Output the [x, y] coordinate of the center of the cell containing the given text.  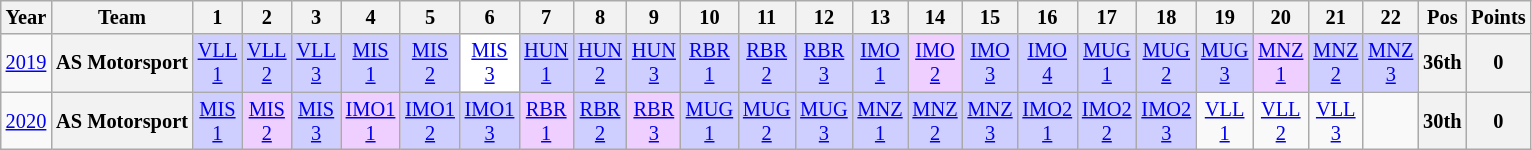
36th [1442, 63]
5 [430, 17]
Year [26, 17]
7 [546, 17]
20 [1280, 17]
10 [710, 17]
Team [122, 17]
4 [371, 17]
22 [1390, 17]
13 [880, 17]
IMO13 [490, 121]
2 [266, 17]
IMO12 [430, 121]
3 [316, 17]
IMO3 [990, 63]
HUN1 [546, 63]
IMO22 [1107, 121]
21 [1336, 17]
9 [654, 17]
12 [824, 17]
17 [1107, 17]
16 [1047, 17]
IMO23 [1167, 121]
15 [990, 17]
IMO4 [1047, 63]
IMO2 [936, 63]
18 [1167, 17]
2020 [26, 121]
1 [218, 17]
19 [1224, 17]
IMO21 [1047, 121]
Points [1498, 17]
14 [936, 17]
HUN3 [654, 63]
IMO11 [371, 121]
11 [766, 17]
2019 [26, 63]
HUN2 [600, 63]
8 [600, 17]
6 [490, 17]
IMO1 [880, 63]
Pos [1442, 17]
30th [1442, 121]
